Return the [x, y] coordinate for the center point of the cell that contains the specified text.  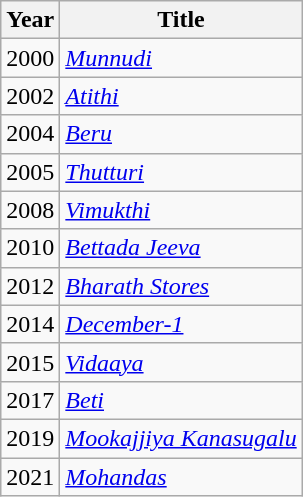
2014 [30, 324]
Atithi [181, 96]
Mohandas [181, 477]
Vimukthi [181, 210]
Bettada Jeeva [181, 248]
2015 [30, 362]
Title [181, 20]
2008 [30, 210]
2000 [30, 58]
Year [30, 20]
2005 [30, 172]
2010 [30, 248]
2021 [30, 477]
2017 [30, 400]
Munnudi [181, 58]
Thutturi [181, 172]
2002 [30, 96]
2004 [30, 134]
Vidaaya [181, 362]
2019 [30, 438]
December-1 [181, 324]
Mookajjiya Kanasugalu [181, 438]
Beru [181, 134]
Bharath Stores [181, 286]
2012 [30, 286]
Beti [181, 400]
